Search for the cell housing the specified text and yield its (x, y) center coordinate. 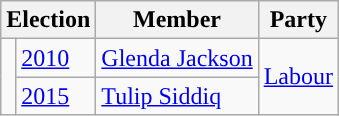
Election (48, 20)
2015 (56, 96)
Glenda Jackson (177, 58)
Tulip Siddiq (177, 96)
Party (298, 20)
2010 (56, 58)
Member (177, 20)
Labour (298, 77)
